Extract the (x, y) coordinate from the center of the cell holding the provided text.  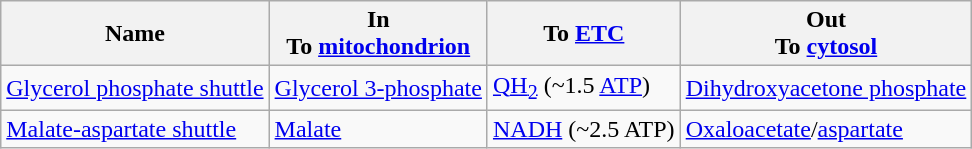
Malate-aspartate shuttle (135, 129)
Dihydroxyacetone phosphate (826, 88)
Glycerol 3-phosphate (378, 88)
NADH (~2.5 ATP) (584, 129)
Oxaloacetate/aspartate (826, 129)
Glycerol phosphate shuttle (135, 88)
InTo mitochondrion (378, 34)
Name (135, 34)
OutTo cytosol (826, 34)
QH2 (~1.5 ATP) (584, 88)
Malate (378, 129)
To ETC (584, 34)
